Search for the cell housing the specified text and yield its (x, y) center coordinate. 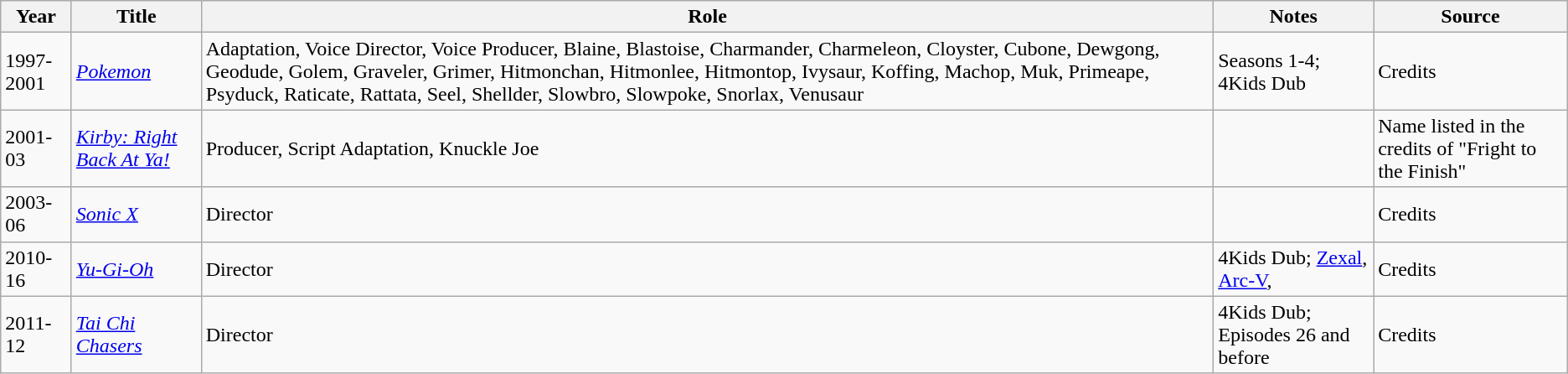
2010-16 (37, 268)
Tai Chi Chasers (136, 335)
Yu-Gi-Oh (136, 268)
Notes (1293, 17)
Pokemon (136, 71)
Title (136, 17)
Source (1471, 17)
Seasons 1-4; 4Kids Dub (1293, 71)
Kirby: Right Back At Ya! (136, 148)
Sonic X (136, 215)
2001-03 (37, 148)
Year (37, 17)
Role (707, 17)
2003-06 (37, 215)
4Kids Dub; Zexal, Arc-V, (1293, 268)
Producer, Script Adaptation, Knuckle Joe (707, 148)
2011-12 (37, 335)
1997-2001 (37, 71)
4Kids Dub; Episodes 26 and before (1293, 335)
Name listed in the credits of "Fright to the Finish" (1471, 148)
